Return [x, y] of the center of cell containing provided text 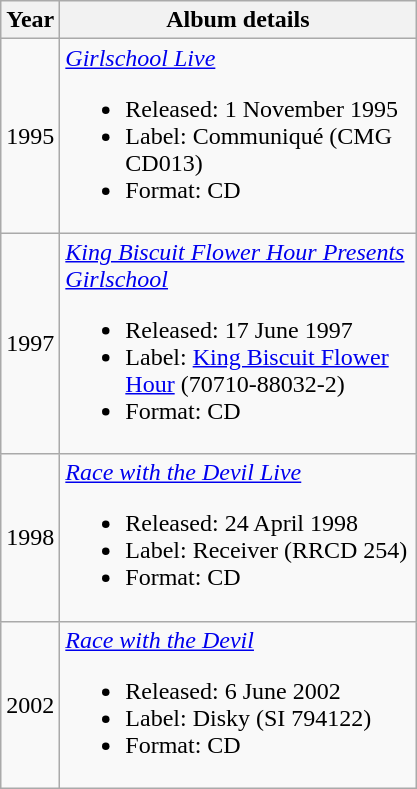
Year [30, 20]
Girlschool LiveReleased: 1 November 1995Label: Communiqué (CMG CD013)Format: CD [238, 136]
1998 [30, 538]
Race with the Devil LiveReleased: 24 April 1998Label: Receiver (RRCD 254)Format: CD [238, 538]
1997 [30, 344]
2002 [30, 704]
1995 [30, 136]
Race with the DevilReleased: 6 June 2002Label: Disky (SI 794122)Format: CD [238, 704]
Album details [238, 20]
King Biscuit Flower Hour Presents GirlschoolReleased: 17 June 1997Label: King Biscuit Flower Hour (70710-88032-2)Format: CD [238, 344]
